Capture the cell that displays the provided text and extract its (x, y) central coordinate. 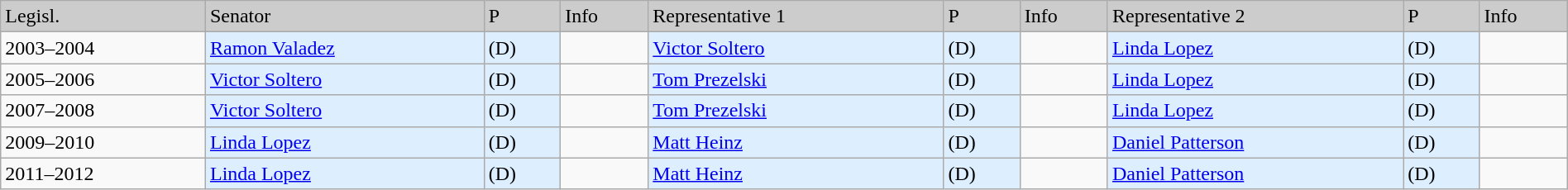
Representative 1 (796, 17)
Senator (344, 17)
Representative 2 (1255, 17)
2003–2004 (103, 48)
Ramon Valadez (344, 48)
2009–2010 (103, 142)
Legisl. (103, 17)
2011–2012 (103, 173)
2007–2008 (103, 111)
2005–2006 (103, 79)
